Pinpoint the cell where the given text exists, returning its (X, Y) midpoint coordinate. 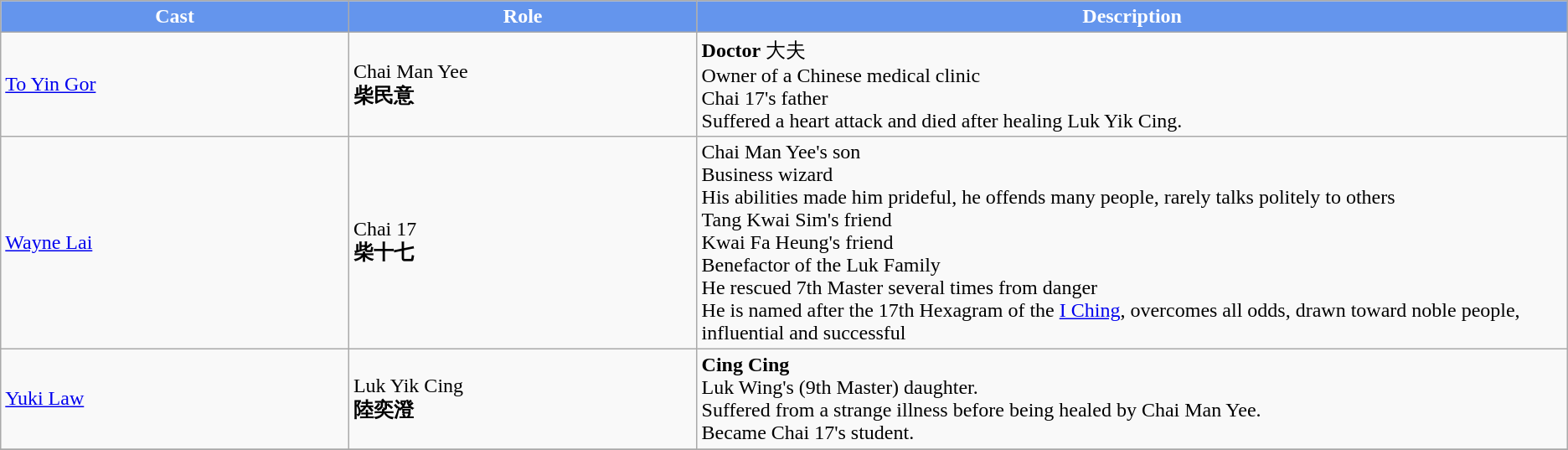
Luk Yik Cing陸奕澄 (523, 399)
To Yin Gor (175, 85)
Cing CingLuk Wing's (9th Master) daughter.Suffered from a strange illness before being healed by Chai Man Yee. Became Chai 17's student. (1132, 399)
Wayne Lai (175, 242)
Doctor 大夫Owner of a Chinese medical clinicChai 17's fatherSuffered a heart attack and died after healing Luk Yik Cing. (1132, 85)
Chai 17柴十七 (523, 242)
Cast (175, 17)
Chai Man Yee柴民意 (523, 85)
Yuki Law (175, 399)
Role (523, 17)
Description (1132, 17)
